Search for the cell housing the specified text and yield its (X, Y) center coordinate. 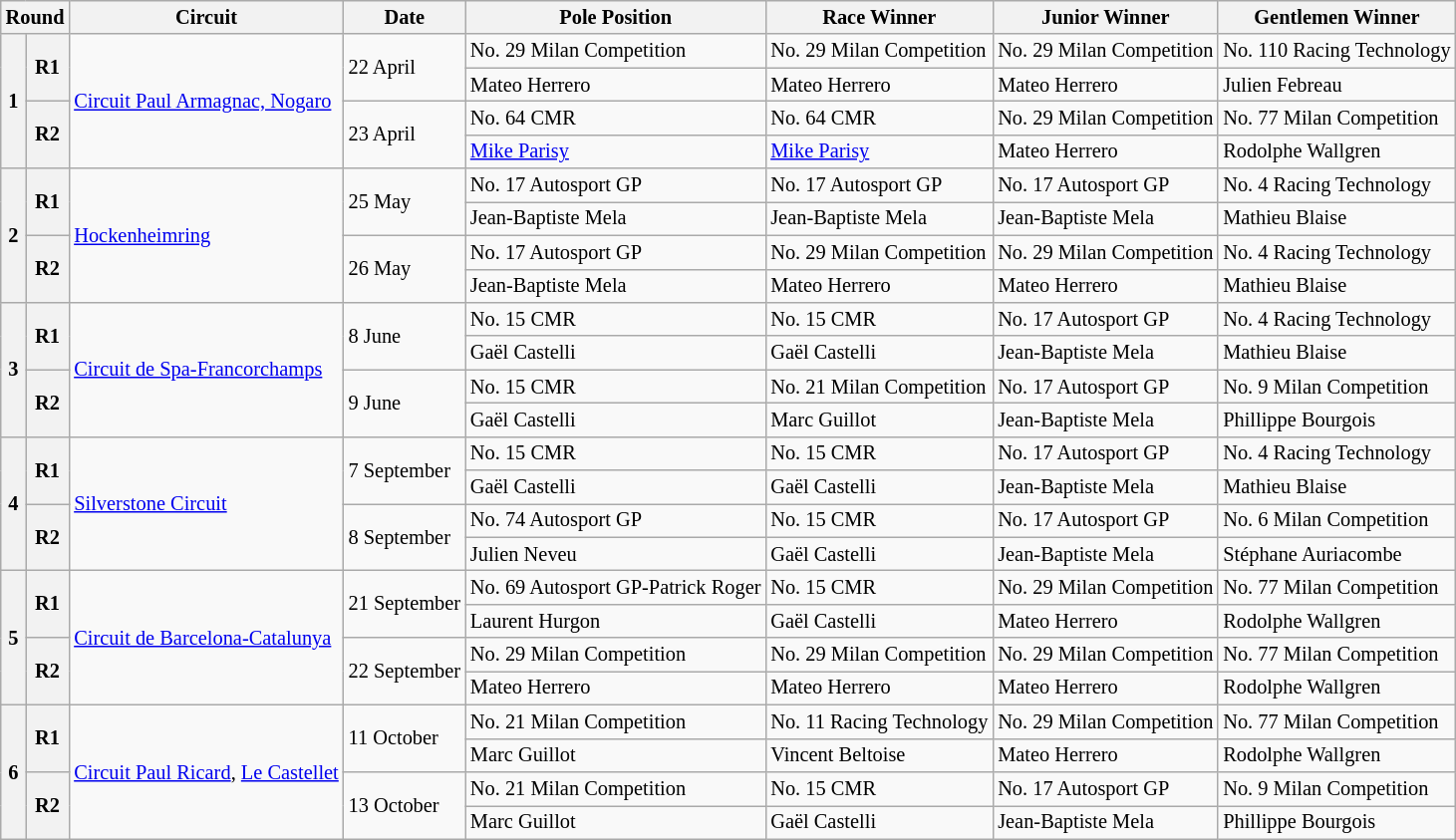
No. 6 Milan Competition (1336, 520)
Circuit (205, 17)
7 September (405, 470)
Circuit de Barcelona-Catalunya (205, 638)
Circuit Paul Armagnac, Nogaro (205, 102)
25 May (405, 201)
5 (14, 638)
No. 11 Racing Technology (879, 721)
Julien Febreau (1336, 85)
Silverstone Circuit (205, 504)
22 April (405, 68)
Julien Neveu (616, 554)
3 (14, 369)
No. 74 Autosport GP (616, 520)
Date (405, 17)
Round (36, 17)
23 April (405, 134)
Stéphane Auriacombe (1336, 554)
9 June (405, 403)
1 (14, 102)
Race Winner (879, 17)
No. 69 Autosport GP-Patrick Roger (616, 587)
Laurent Hurgon (616, 621)
11 October (405, 737)
Vincent Beltoise (879, 755)
Circuit de Spa-Francorchamps (205, 369)
No. 110 Racing Technology (1336, 51)
2 (14, 235)
8 September (405, 536)
Hockenheimring (205, 235)
Gentlemen Winner (1336, 17)
13 October (405, 805)
21 September (405, 604)
6 (14, 771)
26 May (405, 269)
8 June (405, 335)
Circuit Paul Ricard, Le Castellet (205, 771)
Pole Position (616, 17)
Junior Winner (1105, 17)
22 September (405, 672)
4 (14, 504)
